For the text-containing cell, return its midpoint in [x, y] coordinate format. 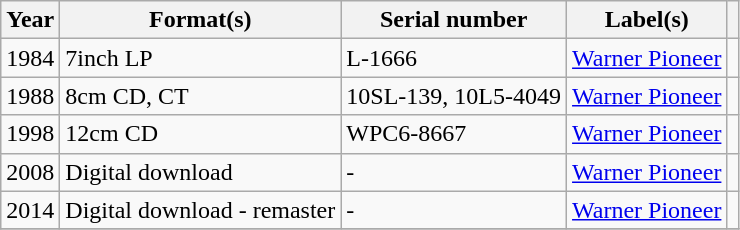
Format(s) [200, 20]
8cm CD, CT [200, 96]
Serial number [454, 20]
2008 [30, 172]
1984 [30, 58]
L-1666 [454, 58]
12cm CD [200, 134]
Digital download - remaster [200, 210]
2014 [30, 210]
Year [30, 20]
WPC6-8667 [454, 134]
10SL-139, 10L5-4049 [454, 96]
Label(s) [647, 20]
1998 [30, 134]
1988 [30, 96]
Digital download [200, 172]
7inch LP [200, 58]
